Pinpoint the cell where the given text exists, returning its [x, y] midpoint coordinate. 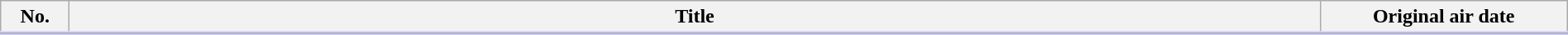
No. [35, 17]
Title [695, 17]
Original air date [1444, 17]
